Pinpoint the cell where the given text exists, returning its (x, y) midpoint coordinate. 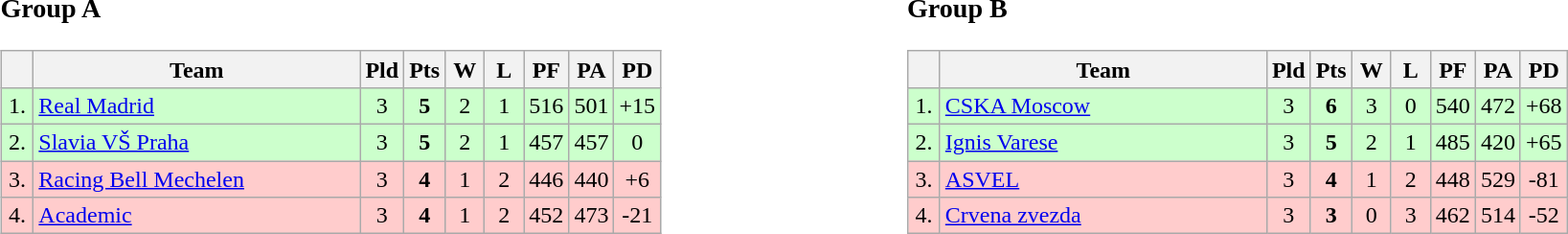
Ignis Varese (1103, 143)
529 (1498, 179)
+68 (1544, 105)
448 (1452, 179)
Real Madrid (197, 105)
462 (1452, 216)
514 (1498, 216)
-21 (638, 216)
446 (546, 179)
ASVEL (1103, 179)
440 (592, 179)
Racing Bell Mechelen (197, 179)
452 (546, 216)
Academic (197, 216)
+65 (1544, 143)
-81 (1544, 179)
6 (1331, 105)
CSKA Moscow (1103, 105)
472 (1498, 105)
473 (592, 216)
540 (1452, 105)
420 (1498, 143)
Crvena zvezda (1103, 216)
485 (1452, 143)
501 (592, 105)
+15 (638, 105)
-52 (1544, 216)
+6 (638, 179)
516 (546, 105)
Slavia VŠ Praha (197, 143)
